Return (X, Y) of the center of cell containing provided text 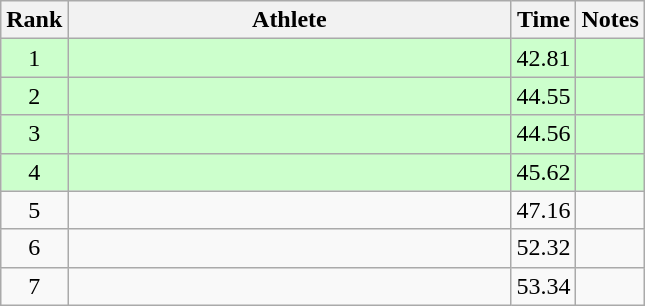
Time (544, 20)
45.62 (544, 172)
47.16 (544, 210)
Rank (34, 20)
7 (34, 286)
52.32 (544, 248)
4 (34, 172)
Athlete (290, 20)
2 (34, 96)
44.56 (544, 134)
3 (34, 134)
1 (34, 58)
5 (34, 210)
44.55 (544, 96)
53.34 (544, 286)
42.81 (544, 58)
Notes (610, 20)
6 (34, 248)
